Return (X, Y) of the center of cell containing provided text 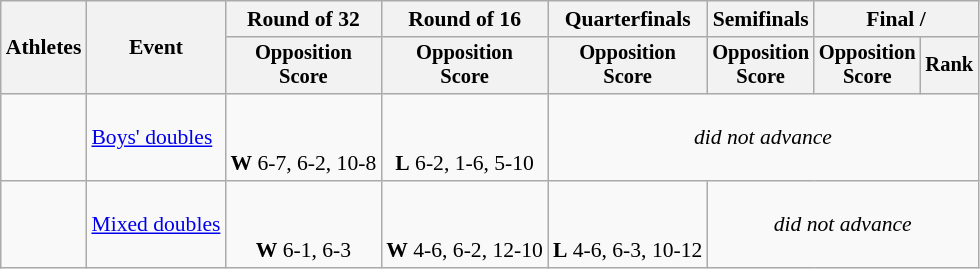
Rank (950, 66)
L 4-6, 6-3, 10-12 (628, 224)
W 6-7, 6-2, 10-8 (303, 138)
L 6-2, 1-6, 5-10 (464, 138)
Semifinals (760, 19)
W 6-1, 6-3 (303, 224)
Final / (896, 19)
W 4-6, 6-2, 12-10 (464, 224)
Event (156, 48)
Round of 16 (464, 19)
Athletes (44, 48)
Mixed doubles (156, 224)
Quarterfinals (628, 19)
Round of 32 (303, 19)
Boys' doubles (156, 138)
